Scan for the cell matching the given text and deliver its [x, y] coordinate at center. 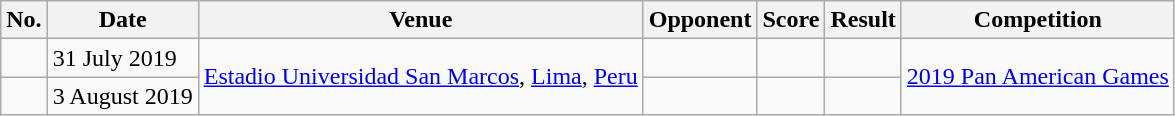
3 August 2019 [122, 96]
Venue [420, 20]
Competition [1038, 20]
31 July 2019 [122, 58]
Opponent [700, 20]
Date [122, 20]
Result [863, 20]
No. [24, 20]
2019 Pan American Games [1038, 77]
Score [791, 20]
Estadio Universidad San Marcos, Lima, Peru [420, 77]
